Identify which cell holds the provided text, then report its (x, y) central coordinate. 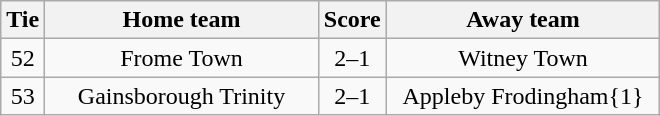
Away team (523, 20)
Home team (182, 20)
Witney Town (523, 58)
Tie (23, 20)
52 (23, 58)
Frome Town (182, 58)
Score (352, 20)
Appleby Frodingham{1} (523, 96)
Gainsborough Trinity (182, 96)
53 (23, 96)
